Scan for the cell matching the given text and deliver its [X, Y] coordinate at center. 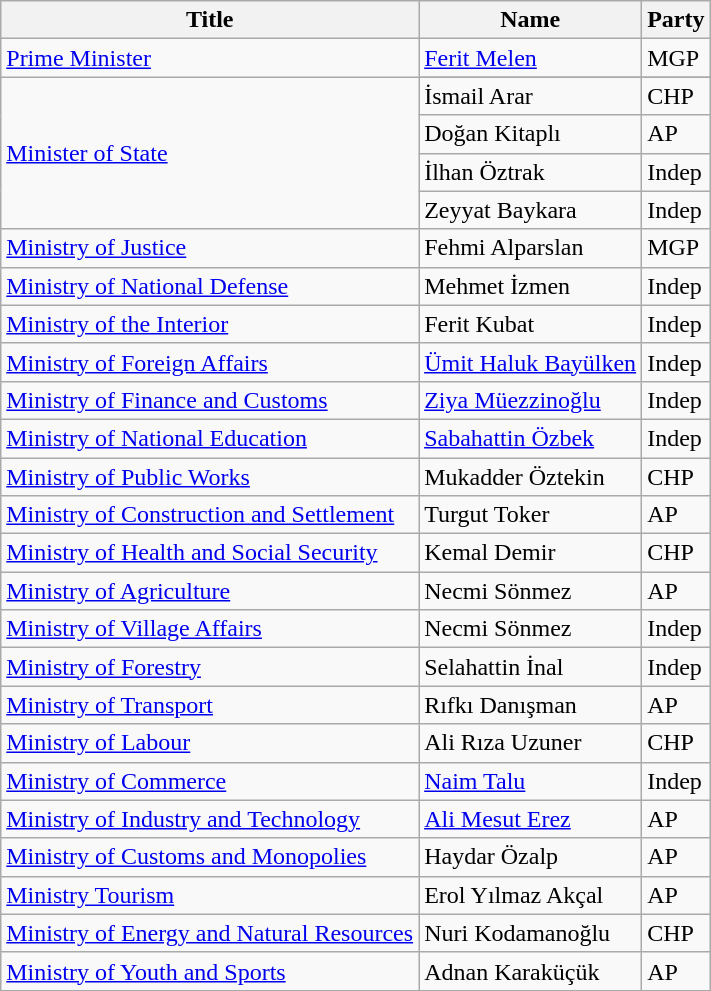
Erol Yılmaz Akçal [530, 895]
İlhan Öztrak [530, 172]
Ministry of Youth and Sports [210, 971]
Ministry of Health and Social Security [210, 553]
Adnan Karaküçük [530, 971]
Ministry of Customs and Monopolies [210, 857]
Ümit Haluk Bayülken [530, 362]
Ali Rıza Uzuner [530, 743]
Ministry Tourism [210, 895]
Mehmet İzmen [530, 286]
Ministry of Foreign Affairs [210, 362]
Zeyyat Baykara [530, 210]
Sabahattin Özbek [530, 438]
Selahattin İnal [530, 667]
Haydar Özalp [530, 857]
Ferit Kubat [530, 324]
Ministry of Labour [210, 743]
Ministry of National Defense [210, 286]
Minister of State [210, 153]
Prime Minister [210, 58]
Ali Mesut Erez [530, 819]
Ministry of Justice [210, 248]
Name [530, 20]
Ministry of Forestry [210, 667]
Ministry of Public Works [210, 477]
Ministry of National Education [210, 438]
Nuri Kodamanoğlu [530, 933]
Turgut Toker [530, 515]
Ministry of Industry and Technology [210, 819]
Ministry of the Interior [210, 324]
Ziya Müezzinoğlu [530, 400]
Ferit Melen [530, 58]
Ministry of Transport [210, 705]
Ministry of Commerce [210, 781]
Fehmi Alparslan [530, 248]
Doğan Kitaplı [530, 134]
Ministry of Energy and Natural Resources [210, 933]
Title [210, 20]
Naim Talu [530, 781]
Ministry of Finance and Customs [210, 400]
İsmail Arar [530, 96]
Ministry of Village Affairs [210, 629]
Party [676, 20]
Mukadder Öztekin [530, 477]
Kemal Demir [530, 553]
Ministry of Agriculture [210, 591]
Ministry of Construction and Settlement [210, 515]
Rıfkı Danışman [530, 705]
